Extract the (x, y) coordinate from the center of the cell holding the provided text.  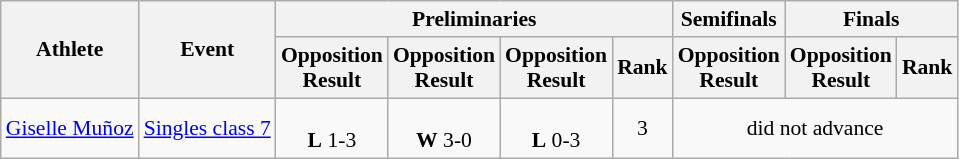
3 (642, 128)
Event (208, 50)
did not advance (816, 128)
Athlete (70, 50)
W 3-0 (444, 128)
L 0-3 (556, 128)
L 1-3 (332, 128)
Finals (872, 19)
Semifinals (729, 19)
Giselle Muñoz (70, 128)
Preliminaries (474, 19)
Singles class 7 (208, 128)
